Identify which cell holds the provided text, then report its [x, y] central coordinate. 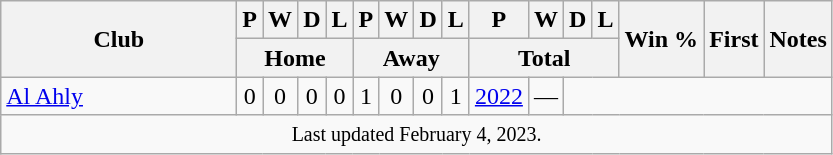
Away [411, 58]
— [546, 96]
Last updated February 4, 2023. [417, 134]
Win % [662, 39]
Al Ahly [119, 96]
Notes [798, 39]
Home [295, 58]
First [734, 39]
2022 [498, 96]
Club [119, 39]
Total [544, 58]
